Return (X, Y) of the center of cell containing provided text 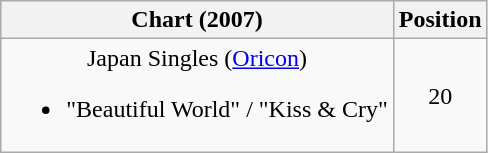
Chart (2007) (198, 20)
Position (440, 20)
20 (440, 96)
Japan Singles (Oricon)"Beautiful World" / "Kiss & Cry" (198, 96)
